Provide the (X, Y) coordinate of the cell's center where the given text is located.  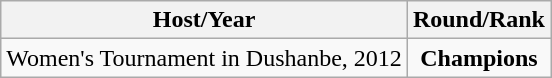
Host/Year (204, 20)
Champions (478, 58)
Women's Tournament in Dushanbe, 2012 (204, 58)
Round/Rank (478, 20)
